Provide the (X, Y) coordinate of the cell's center where the given text is located.  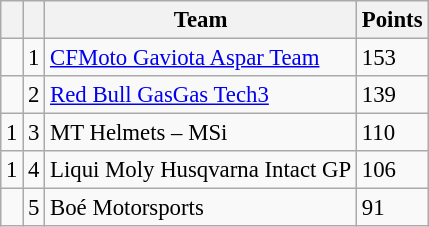
3 (34, 133)
4 (34, 170)
Team (201, 20)
2 (34, 95)
91 (392, 208)
110 (392, 133)
Liqui Moly Husqvarna Intact GP (201, 170)
Red Bull GasGas Tech3 (201, 95)
139 (392, 95)
5 (34, 208)
MT Helmets – MSi (201, 133)
153 (392, 58)
Boé Motorsports (201, 208)
CFMoto Gaviota Aspar Team (201, 58)
106 (392, 170)
Points (392, 20)
